For the text-containing cell, return its midpoint in (x, y) coordinate format. 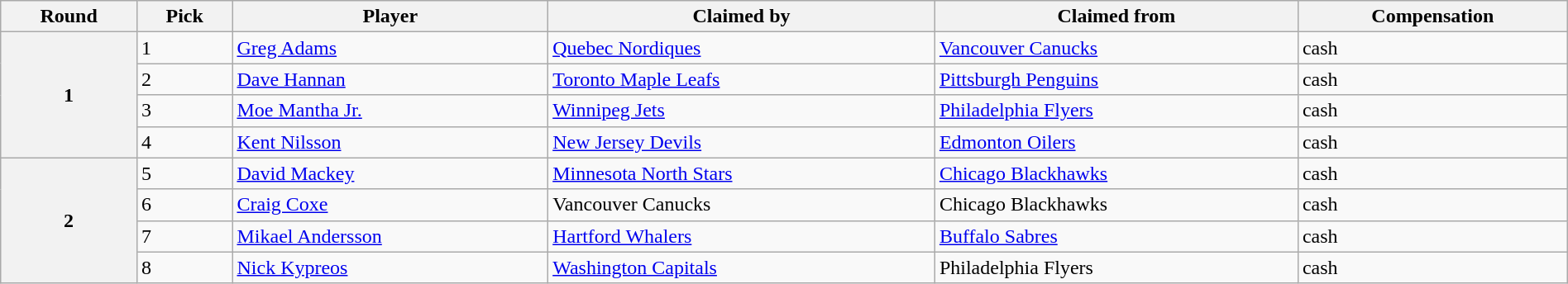
Quebec Nordiques (742, 48)
Buffalo Sabres (1116, 236)
David Mackey (390, 173)
Player (390, 17)
Round (69, 17)
7 (184, 236)
Claimed from (1116, 17)
Pittsburgh Penguins (1116, 79)
6 (184, 205)
3 (184, 111)
5 (184, 173)
Mikael Andersson (390, 236)
Greg Adams (390, 48)
Kent Nilsson (390, 142)
Pick (184, 17)
Claimed by (742, 17)
Minnesota North Stars (742, 173)
4 (184, 142)
Winnipeg Jets (742, 111)
8 (184, 267)
Toronto Maple Leafs (742, 79)
New Jersey Devils (742, 142)
Compensation (1432, 17)
Moe Mantha Jr. (390, 111)
Nick Kypreos (390, 267)
Edmonton Oilers (1116, 142)
Hartford Whalers (742, 236)
Craig Coxe (390, 205)
Washington Capitals (742, 267)
Dave Hannan (390, 79)
